Determine the (x, y) coordinate at the center of the cell enclosing the given text.  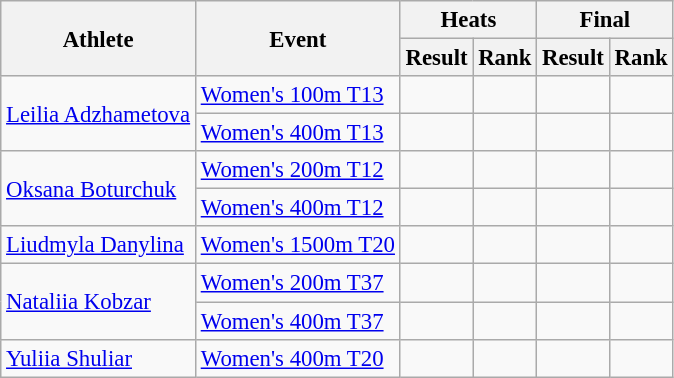
Event (298, 38)
Women's 400m T20 (298, 358)
Oksana Boturchuk (98, 188)
Athlete (98, 38)
Women's 100m T13 (298, 95)
Women's 200m T37 (298, 283)
Women's 400m T13 (298, 133)
Yuliia Shuliar (98, 358)
Women's 400m T12 (298, 208)
Nataliia Kobzar (98, 302)
Women's 200m T12 (298, 170)
Leilia Adzhametova (98, 114)
Women's 1500m T20 (298, 245)
Final (605, 20)
Women's 400m T37 (298, 321)
Liudmyla Danylina (98, 245)
Heats (468, 20)
